Scan for the cell matching the given text and deliver its (x, y) coordinate at center. 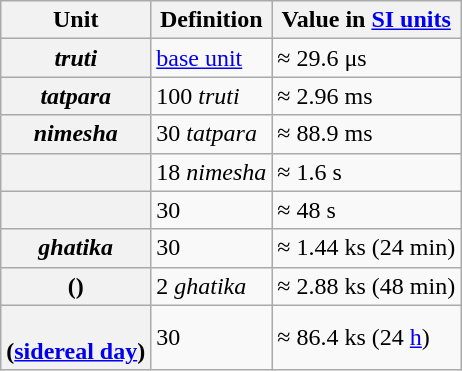
Definition (212, 20)
≈ 1.6 s (366, 172)
Unit (76, 20)
≈ 1.44 ks (24 min) (366, 248)
≈ 88.9 ms (366, 134)
truti (76, 58)
nimesha (76, 134)
100 truti (212, 96)
ghatika (76, 248)
tatpara (76, 96)
≈ 86.4 ks (24 h) (366, 338)
2 ghatika (212, 286)
30 tatpara (212, 134)
Value in SI units (366, 20)
≈ 29.6 μs (366, 58)
() (76, 286)
18 nimesha (212, 172)
base unit (212, 58)
(sidereal day) (76, 338)
≈ 2.88 ks (48 min) (366, 286)
≈ 48 s (366, 210)
≈ 2.96 ms (366, 96)
